Pinpoint the cell where the given text exists, returning its (x, y) midpoint coordinate. 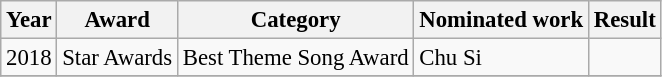
Year (29, 20)
Result (624, 20)
Nominated work (501, 20)
2018 (29, 58)
Category (296, 20)
Best Theme Song Award (296, 58)
Chu Si (501, 58)
Award (118, 20)
Star Awards (118, 58)
